Determine the [x, y] coordinate at the center of the cell enclosing the given text.  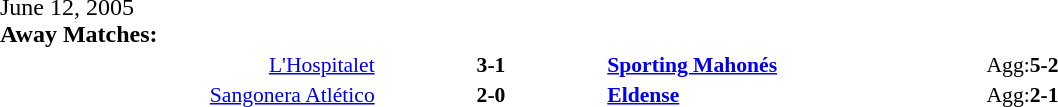
Sporting Mahonés [795, 64]
3-1 [492, 64]
